Scan for the cell matching the given text and deliver its [X, Y] coordinate at center. 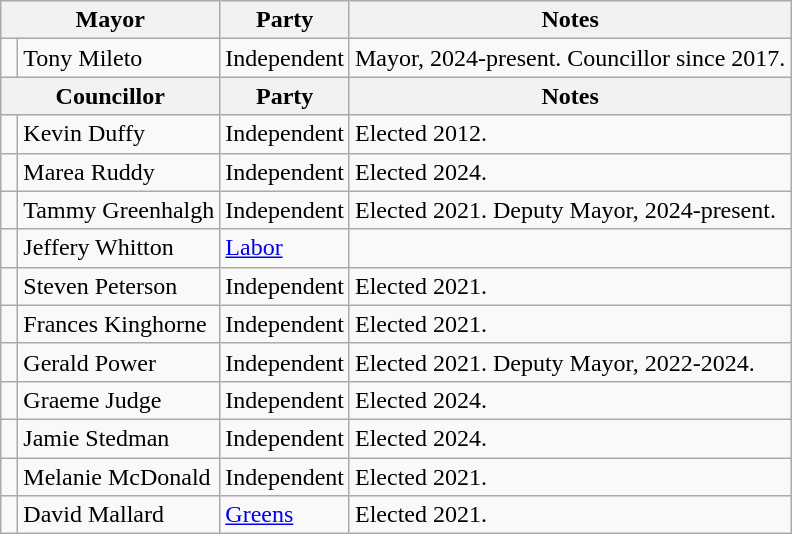
Steven Peterson [119, 286]
Elected 2021. Deputy Mayor, 2022-2024. [570, 362]
Tammy Greenhalgh [119, 210]
Mayor [110, 20]
Jamie Stedman [119, 438]
Marea Ruddy [119, 172]
Labor [285, 248]
Tony Mileto [119, 58]
Graeme Judge [119, 400]
Elected 2021. Deputy Mayor, 2024-present. [570, 210]
Frances Kinghorne [119, 324]
Greens [285, 515]
Elected 2012. [570, 134]
Councillor [110, 96]
Gerald Power [119, 362]
Kevin Duffy [119, 134]
Jeffery Whitton [119, 248]
Mayor, 2024-present. Councillor since 2017. [570, 58]
Melanie McDonald [119, 477]
David Mallard [119, 515]
